From the cell containing the given text, extract its center point as [X, Y] coordinate. 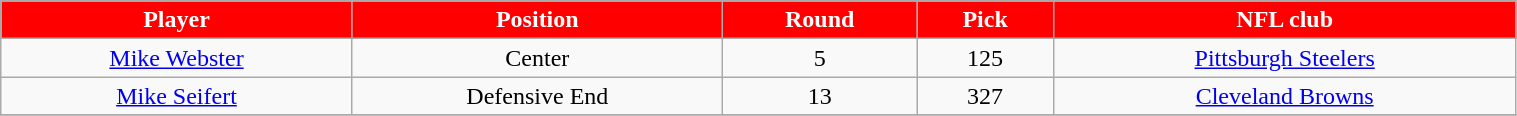
Player [177, 20]
13 [820, 96]
Pittsburgh Steelers [1284, 58]
Center [537, 58]
Mike Seifert [177, 96]
327 [985, 96]
Mike Webster [177, 58]
Defensive End [537, 96]
125 [985, 58]
Round [820, 20]
Position [537, 20]
NFL club [1284, 20]
5 [820, 58]
Cleveland Browns [1284, 96]
Pick [985, 20]
